Identify which cell holds the provided text, then report its (X, Y) central coordinate. 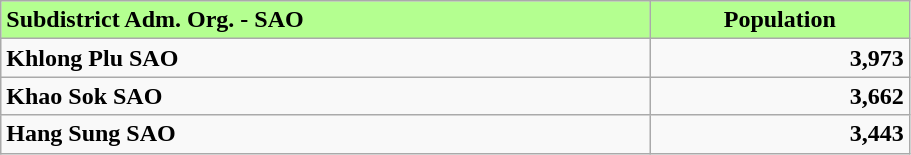
Khao Sok SAO (326, 96)
Khlong Plu SAO (326, 58)
Population (780, 20)
3,443 (780, 134)
Hang Sung SAO (326, 134)
3,662 (780, 96)
Subdistrict Adm. Org. - SAO (326, 20)
3,973 (780, 58)
